Find where the given text appears and provide that cell's center as [X, Y] coordinate. 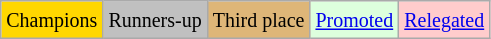
Champions [52, 20]
Promoted [354, 20]
Runners-up [155, 20]
Third place [258, 20]
Relegated [444, 20]
